From the cell containing the given text, extract its center point as (x, y) coordinate. 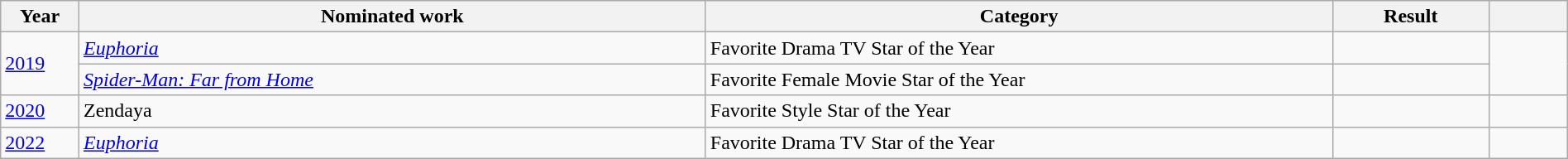
Nominated work (392, 17)
2019 (40, 64)
2020 (40, 111)
Favorite Female Movie Star of the Year (1019, 79)
Zendaya (392, 111)
Category (1019, 17)
Result (1411, 17)
2022 (40, 142)
Year (40, 17)
Favorite Style Star of the Year (1019, 111)
Spider-Man: Far from Home (392, 79)
